Detect which cell encompasses the target text, then output its (x, y) center coordinate. 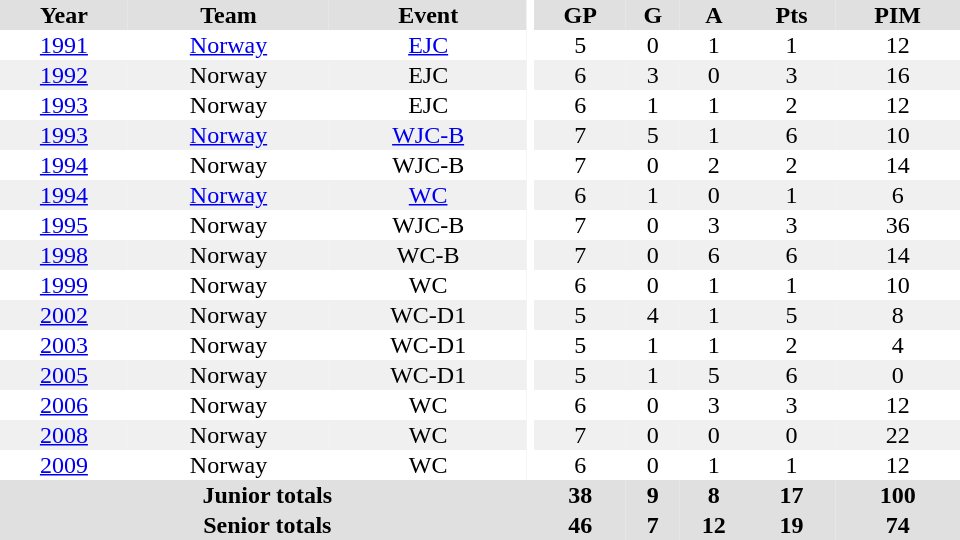
2006 (64, 405)
19 (792, 525)
100 (898, 495)
2008 (64, 435)
1999 (64, 285)
2002 (64, 315)
2009 (64, 465)
Senior totals (268, 525)
1992 (64, 75)
46 (580, 525)
Pts (792, 15)
Year (64, 15)
17 (792, 495)
1991 (64, 45)
PIM (898, 15)
1995 (64, 225)
74 (898, 525)
GP (580, 15)
36 (898, 225)
1998 (64, 255)
16 (898, 75)
2003 (64, 345)
Team (228, 15)
G (653, 15)
A (714, 15)
Junior totals (268, 495)
Event (428, 15)
WC-B (428, 255)
9 (653, 495)
22 (898, 435)
2005 (64, 375)
38 (580, 495)
